Determine the [X, Y] coordinate at the center of the cell enclosing the given text.  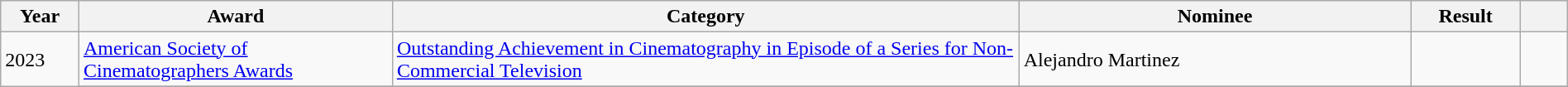
Nominee [1215, 17]
Alejandro Martinez [1215, 60]
2023 [40, 60]
Award [235, 17]
Year [40, 17]
Category [705, 17]
Result [1465, 17]
Outstanding Achievement in Cinematography in Episode of a Series for Non-Commercial Television [705, 60]
American Society of Cinematographers Awards [235, 60]
